Locate the cell with the specified text and output its (x, y) center coordinate. 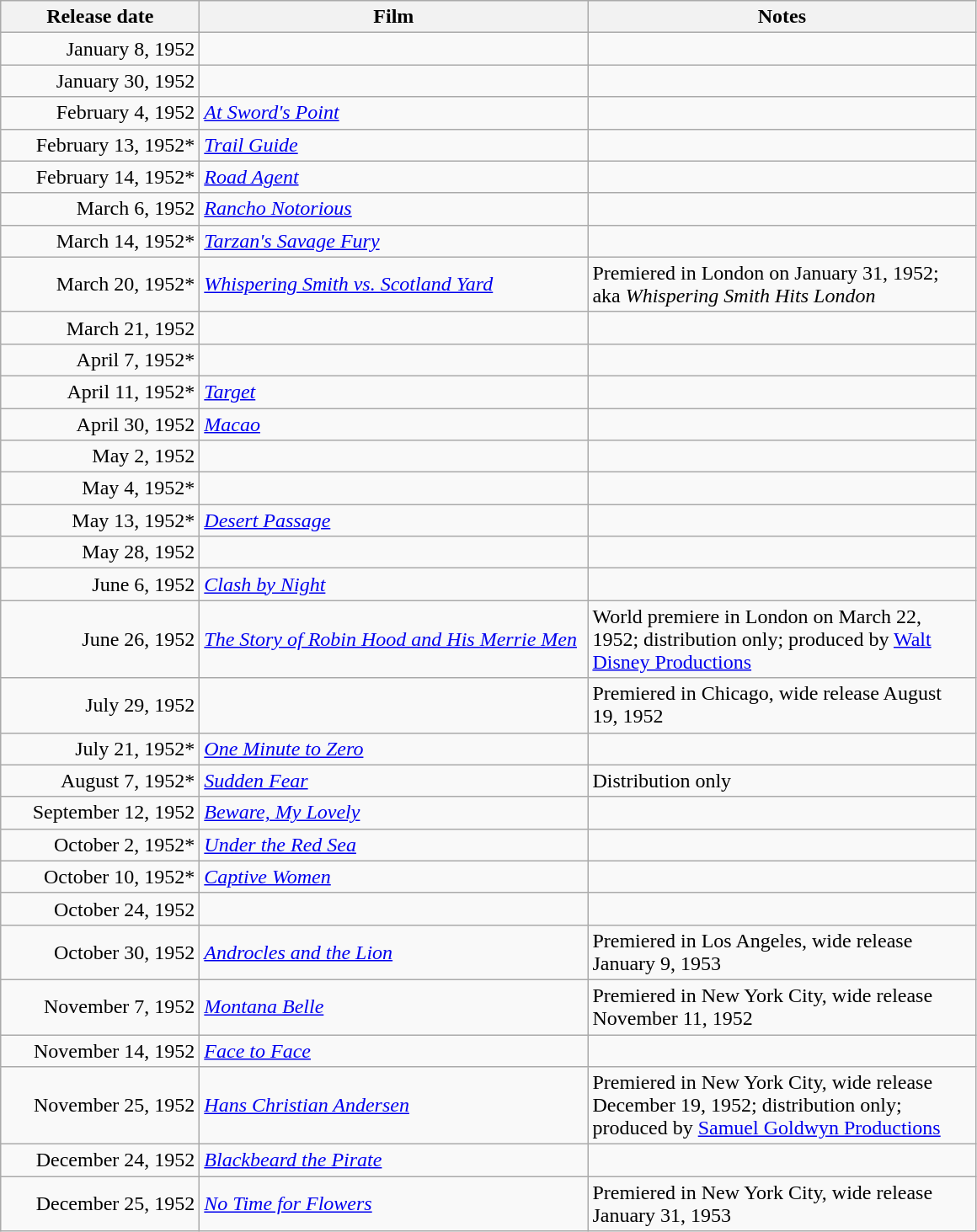
Clash by Night (394, 584)
Desert Passage (394, 520)
October 30, 1952 (100, 952)
Premiered in New York City, wide release January 31, 1953 (782, 1204)
March 14, 1952* (100, 241)
Notes (782, 17)
Release date (100, 17)
September 12, 1952 (100, 813)
Macao (394, 424)
May 13, 1952* (100, 520)
July 21, 1952* (100, 749)
November 25, 1952 (100, 1106)
Trail Guide (394, 145)
Androcles and the Lion (394, 952)
Captive Women (394, 877)
At Sword's Point (394, 113)
December 25, 1952 (100, 1204)
No Time for Flowers (394, 1204)
August 7, 1952* (100, 781)
October 10, 1952* (100, 877)
November 14, 1952 (100, 1050)
February 13, 1952* (100, 145)
Premiered in New York City, wide release November 11, 1952 (782, 1007)
World premiere in London on March 22, 1952; distribution only; produced by Walt Disney Productions (782, 639)
Premiered in London on January 31, 1952; aka Whispering Smith Hits London (782, 285)
May 2, 1952 (100, 456)
March 20, 1952* (100, 285)
November 7, 1952 (100, 1007)
Beware, My Lovely (394, 813)
June 26, 1952 (100, 639)
Rancho Notorious (394, 209)
Face to Face (394, 1050)
July 29, 1952 (100, 706)
Whispering Smith vs. Scotland Yard (394, 285)
The Story of Robin Hood and His Merrie Men (394, 639)
February 4, 1952 (100, 113)
January 30, 1952 (100, 81)
One Minute to Zero (394, 749)
Under the Red Sea (394, 845)
December 24, 1952 (100, 1160)
April 11, 1952* (100, 392)
January 8, 1952 (100, 49)
Target (394, 392)
Montana Belle (394, 1007)
March 21, 1952 (100, 328)
May 28, 1952 (100, 552)
Blackbeard the Pirate (394, 1160)
April 30, 1952 (100, 424)
October 24, 1952 (100, 909)
Premiered in Los Angeles, wide release January 9, 1953 (782, 952)
Road Agent (394, 177)
Premiered in New York City, wide release December 19, 1952; distribution only; produced by Samuel Goldwyn Productions (782, 1106)
February 14, 1952* (100, 177)
June 6, 1952 (100, 584)
Premiered in Chicago, wide release August 19, 1952 (782, 706)
Hans Christian Andersen (394, 1106)
Tarzan's Savage Fury (394, 241)
Sudden Fear (394, 781)
Distribution only (782, 781)
Film (394, 17)
October 2, 1952* (100, 845)
March 6, 1952 (100, 209)
April 7, 1952* (100, 360)
May 4, 1952* (100, 488)
